Capture the cell that displays the provided text and extract its (x, y) central coordinate. 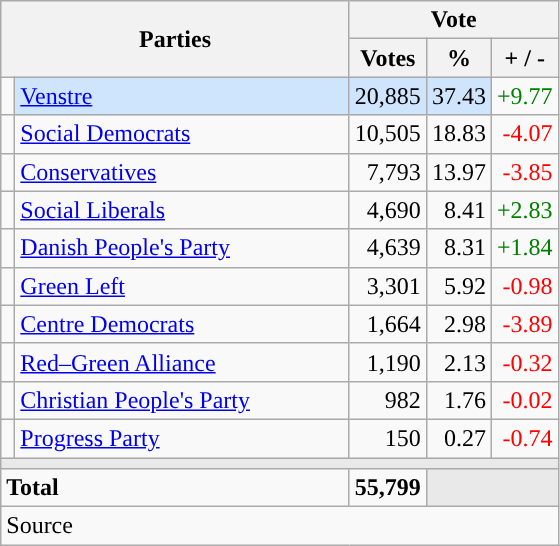
18.83 (458, 134)
Green Left (182, 286)
55,799 (388, 488)
37.43 (458, 96)
-4.07 (524, 134)
-0.32 (524, 362)
Red–Green Alliance (182, 362)
0.27 (458, 438)
1.76 (458, 400)
1,190 (388, 362)
Social Democrats (182, 134)
-3.89 (524, 324)
13.97 (458, 172)
Social Liberals (182, 210)
Venstre (182, 96)
5.92 (458, 286)
Parties (176, 39)
Christian People's Party (182, 400)
Vote (454, 20)
7,793 (388, 172)
10,505 (388, 134)
8.41 (458, 210)
982 (388, 400)
1,664 (388, 324)
2.13 (458, 362)
Conservatives (182, 172)
4,690 (388, 210)
Votes (388, 58)
20,885 (388, 96)
+2.83 (524, 210)
Danish People's Party (182, 248)
+9.77 (524, 96)
2.98 (458, 324)
-0.02 (524, 400)
Centre Democrats (182, 324)
-3.85 (524, 172)
-0.98 (524, 286)
Source (280, 526)
+1.84 (524, 248)
-0.74 (524, 438)
Total (176, 488)
150 (388, 438)
3,301 (388, 286)
+ / - (524, 58)
% (458, 58)
8.31 (458, 248)
Progress Party (182, 438)
4,639 (388, 248)
